Return the (X, Y) coordinate for the center point of the cell that contains the specified text.  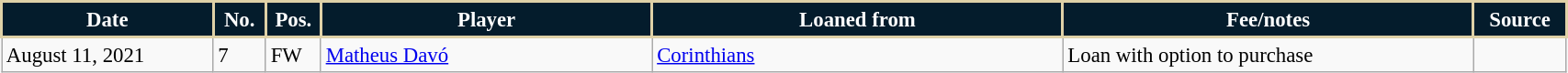
FW (293, 55)
Player (487, 20)
Source (1519, 20)
Date (108, 20)
7 (239, 55)
August 11, 2021 (108, 55)
Matheus Davó (487, 55)
No. (239, 20)
Pos. (293, 20)
Loan with option to purchase (1268, 55)
Fee/notes (1268, 20)
Corinthians (858, 55)
Loaned from (858, 20)
